Return [x, y] of the center of cell containing provided text 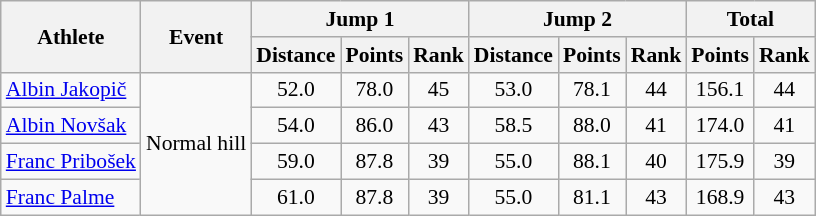
81.1 [592, 197]
54.0 [296, 126]
59.0 [296, 162]
Event [196, 36]
78.0 [374, 90]
168.9 [720, 197]
45 [438, 90]
175.9 [720, 162]
174.0 [720, 126]
Albin Jakopič [71, 90]
Franc Pribošek [71, 162]
88.1 [592, 162]
53.0 [514, 90]
88.0 [592, 126]
40 [656, 162]
52.0 [296, 90]
156.1 [720, 90]
86.0 [374, 126]
78.1 [592, 90]
Normal hill [196, 143]
Athlete [71, 36]
Jump 2 [578, 19]
Jump 1 [360, 19]
Albin Novšak [71, 126]
61.0 [296, 197]
Franc Palme [71, 197]
58.5 [514, 126]
Total [750, 19]
